Extract the [X, Y] coordinate from the center of the cell holding the provided text.  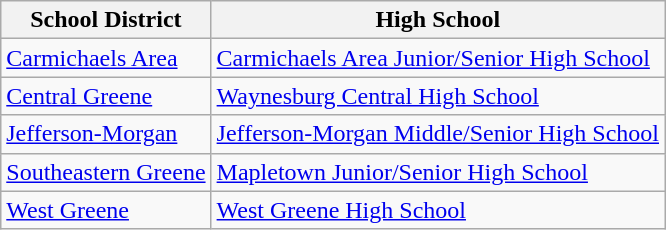
Waynesburg Central High School [438, 96]
School District [106, 20]
West Greene High School [438, 210]
Southeastern Greene [106, 172]
Jefferson-Morgan Middle/Senior High School [438, 134]
Jefferson-Morgan [106, 134]
Mapletown Junior/Senior High School [438, 172]
High School [438, 20]
Carmichaels Area [106, 58]
Central Greene [106, 96]
Carmichaels Area Junior/Senior High School [438, 58]
West Greene [106, 210]
